Extract the (X, Y) coordinate from the center of the cell holding the provided text.  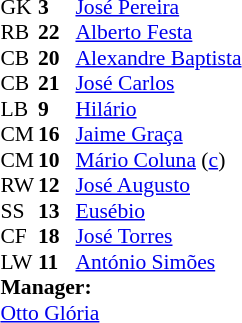
José Carlos (158, 83)
20 (57, 58)
11 (57, 262)
18 (57, 237)
Hilário (158, 109)
9 (57, 109)
CF (19, 237)
16 (57, 135)
13 (57, 211)
António Simões (158, 262)
Alberto Festa (158, 33)
RB (19, 33)
José Augusto (158, 185)
LW (19, 262)
12 (57, 185)
Manager: (120, 287)
Mário Coluna (c) (158, 160)
LB (19, 109)
Jaime Graça (158, 135)
Alexandre Baptista (158, 58)
22 (57, 33)
SS (19, 211)
Eusébio (158, 211)
José Torres (158, 237)
10 (57, 160)
21 (57, 83)
RW (19, 185)
